Extract the (x, y) coordinate from the center of the cell holding the provided text.  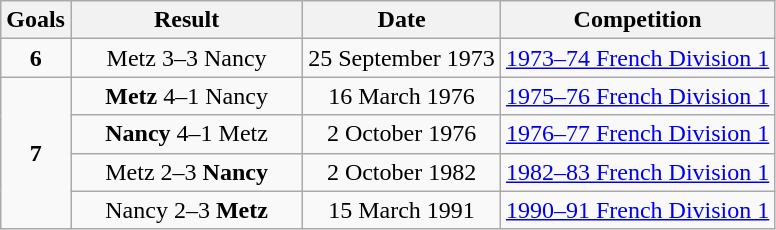
Metz 4–1 Nancy (186, 96)
Date (402, 20)
7 (36, 153)
6 (36, 58)
Metz 3–3 Nancy (186, 58)
2 October 1976 (402, 134)
1976–77 French Division 1 (637, 134)
1982–83 French Division 1 (637, 172)
2 October 1982 (402, 172)
Competition (637, 20)
Nancy 4–1 Metz (186, 134)
Goals (36, 20)
Nancy 2–3 Metz (186, 210)
1975–76 French Division 1 (637, 96)
1990–91 French Division 1 (637, 210)
Metz 2–3 Nancy (186, 172)
1973–74 French Division 1 (637, 58)
Result (186, 20)
25 September 1973 (402, 58)
16 March 1976 (402, 96)
15 March 1991 (402, 210)
